Search for the cell housing the specified text and yield its [x, y] center coordinate. 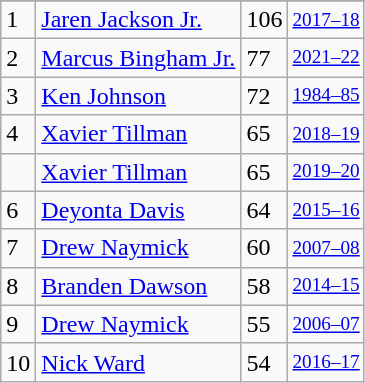
Marcus Bingham Jr. [138, 58]
1984–85 [326, 96]
2 [18, 58]
Nick Ward [138, 362]
Branden Dawson [138, 286]
2017–18 [326, 20]
2014–15 [326, 286]
6 [18, 210]
2006–07 [326, 324]
2007–08 [326, 248]
106 [264, 20]
8 [18, 286]
58 [264, 286]
55 [264, 324]
Ken Johnson [138, 96]
54 [264, 362]
Jaren Jackson Jr. [138, 20]
9 [18, 324]
2018–19 [326, 134]
3 [18, 96]
10 [18, 362]
2021–22 [326, 58]
7 [18, 248]
77 [264, 58]
Deyonta Davis [138, 210]
1 [18, 20]
72 [264, 96]
60 [264, 248]
64 [264, 210]
2015–16 [326, 210]
2019–20 [326, 172]
2016–17 [326, 362]
4 [18, 134]
